Output the (X, Y) coordinate of the center of the cell containing the given text.  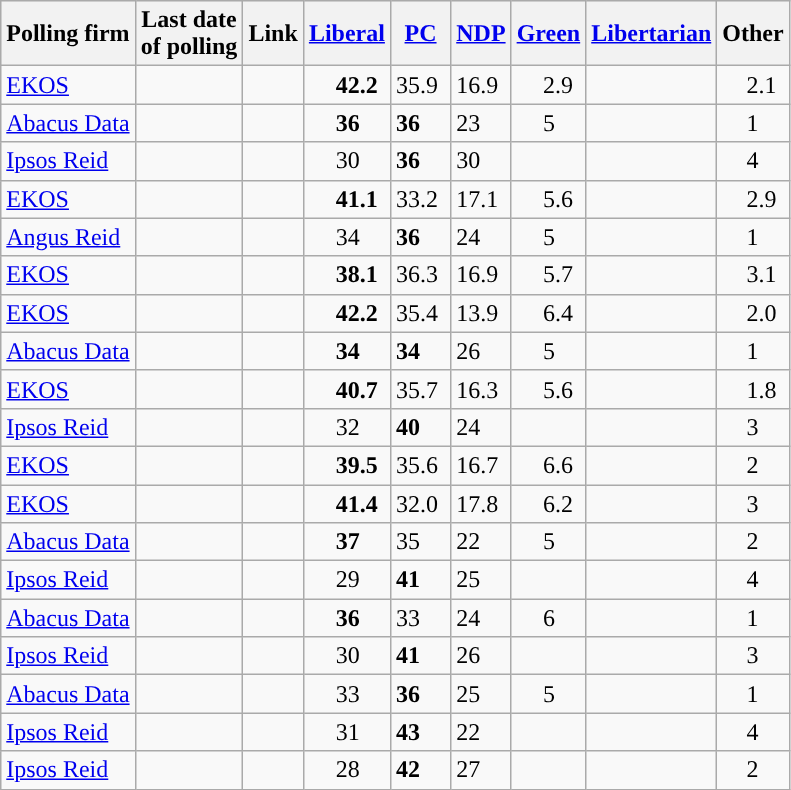
2.1 (753, 85)
1.8 (753, 389)
Green (548, 34)
Polling firm (68, 34)
3.1 (753, 275)
27 (481, 770)
16.7 (481, 465)
Other (753, 34)
17.1 (481, 199)
35.9 (420, 85)
Link (273, 34)
6.6 (548, 465)
17.8 (481, 503)
38.1 (346, 275)
33.2 (420, 199)
Liberal (346, 34)
43 (420, 732)
41.4 (346, 503)
Angus Reid (68, 237)
6 (548, 618)
35.6 (420, 465)
36.3 (420, 275)
Last dateof polling (189, 34)
29 (346, 580)
37 (346, 542)
6.2 (548, 503)
32 (346, 427)
Libertarian (652, 34)
41.1 (346, 199)
31 (346, 732)
6.4 (548, 313)
23 (481, 123)
35.7 (420, 389)
42 (420, 770)
35 (420, 542)
13.9 (481, 313)
5.7 (548, 275)
NDP (481, 34)
40 (420, 427)
35.4 (420, 313)
PC (420, 34)
2.0 (753, 313)
28 (346, 770)
40.7 (346, 389)
32.0 (420, 503)
39.5 (346, 465)
16.3 (481, 389)
